Extract the (X, Y) coordinate from the center of the cell holding the provided text.  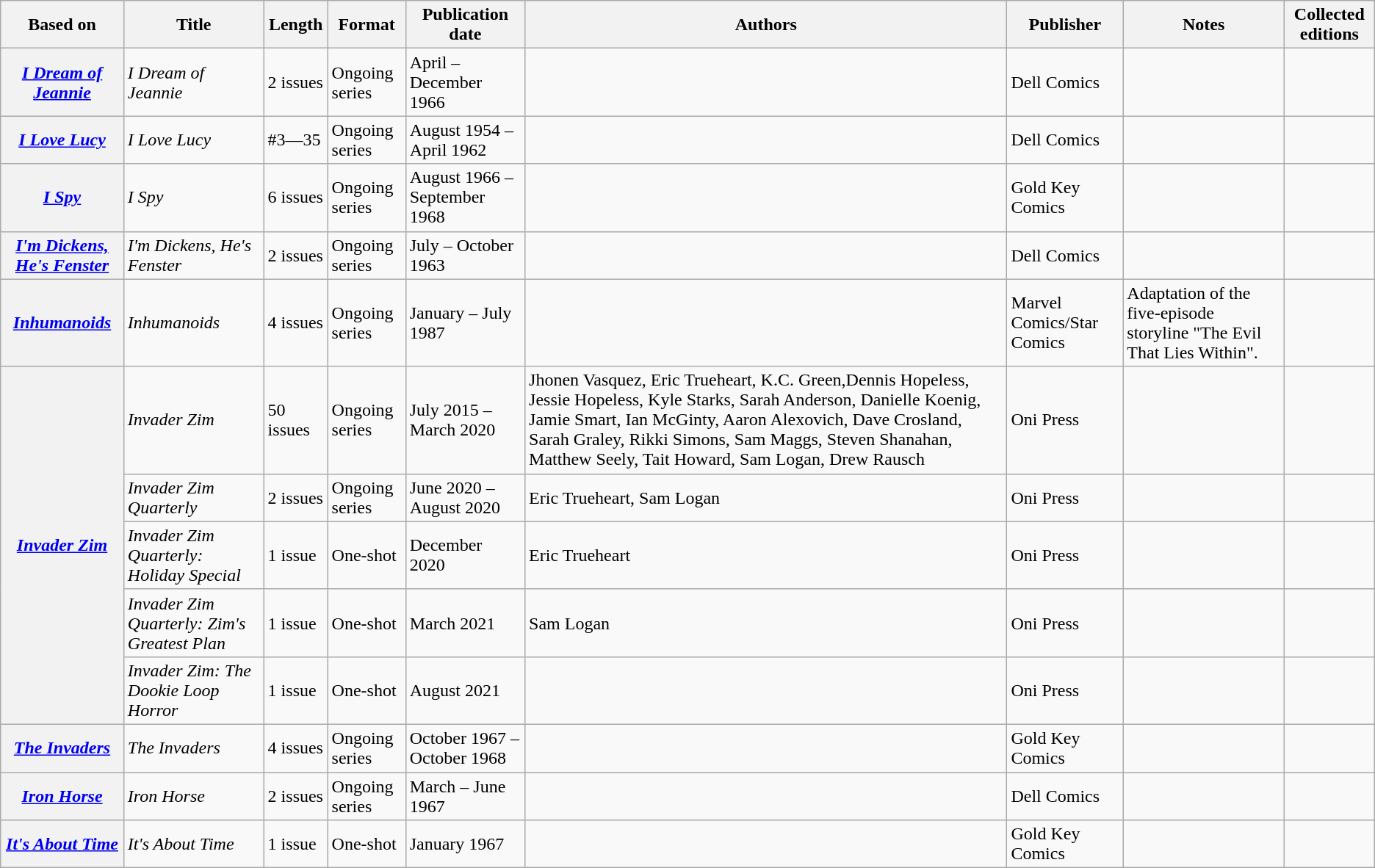
#3—35 (295, 140)
Format (367, 25)
October 1967 – October 1968 (465, 748)
Publisher (1065, 25)
Adaptation of the five-episode storyline "The Evil That Lies Within". (1204, 323)
Marvel Comics/Star Comics (1065, 323)
April – December 1966 (465, 82)
Sam Logan (766, 623)
March 2021 (465, 623)
Eric Trueheart, Sam Logan (766, 498)
Invader Zim Quarterly: Zim's Greatest Plan (194, 623)
January – July 1987 (465, 323)
Invader Zim Quarterly: Holiday Special (194, 555)
Title (194, 25)
December 2020 (465, 555)
50 issues (295, 420)
Length (295, 25)
January 1967 (465, 845)
Based on (62, 25)
Publication date (465, 25)
July 2015 – March 2020 (465, 420)
August 1966 – September 1968 (465, 198)
July – October 1963 (465, 256)
August 1954 – April 1962 (465, 140)
August 2021 (465, 690)
Invader Zim: The Dookie Loop Horror (194, 690)
Notes (1204, 25)
June 2020 – August 2020 (465, 498)
Authors (766, 25)
6 issues (295, 198)
Eric Trueheart (766, 555)
March – June 1967 (465, 796)
Collected editions (1329, 25)
Invader Zim Quarterly (194, 498)
